Extract the [X, Y] coordinate from the center of the cell holding the provided text.  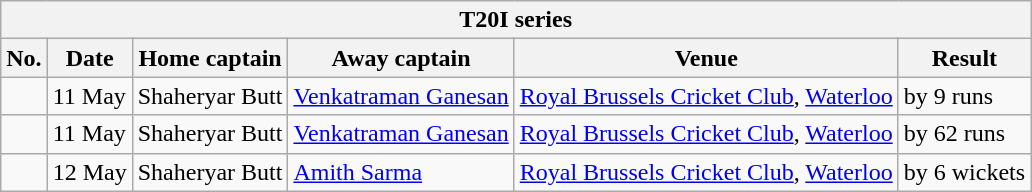
Result [964, 58]
by 9 runs [964, 96]
T20I series [516, 20]
Home captain [210, 58]
by 62 runs [964, 134]
12 May [90, 172]
Date [90, 58]
Venue [706, 58]
No. [24, 58]
by 6 wickets [964, 172]
Amith Sarma [401, 172]
Away captain [401, 58]
